Find where the given text appears and provide that cell's center as [x, y] coordinate. 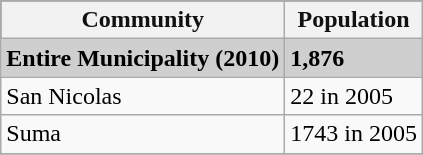
1743 in 2005 [354, 134]
1,876 [354, 58]
22 in 2005 [354, 96]
Suma [143, 134]
Population [354, 20]
San Nicolas [143, 96]
Community [143, 20]
Entire Municipality (2010) [143, 58]
